Capture the cell that displays the provided text and extract its [X, Y] central coordinate. 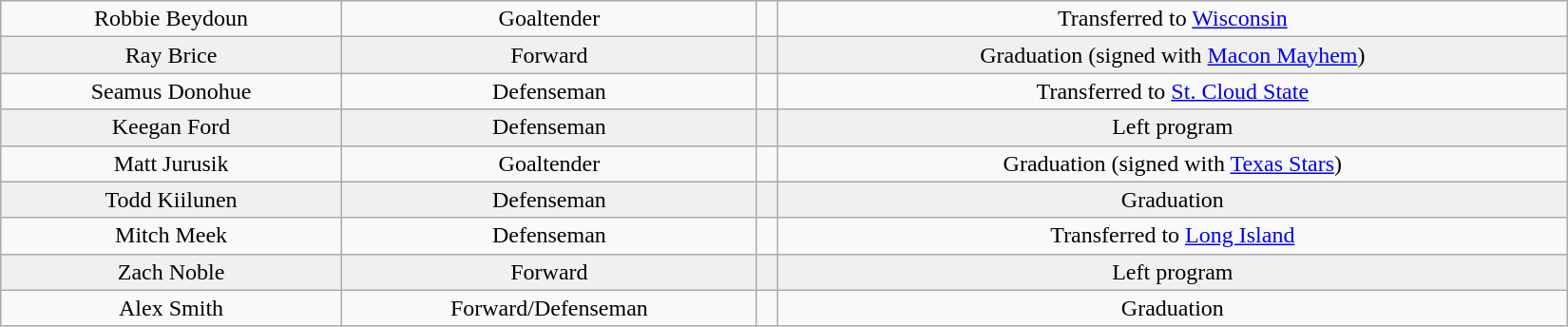
Mitch Meek [171, 236]
Graduation (signed with Texas Stars) [1173, 163]
Keegan Ford [171, 127]
Ray Brice [171, 55]
Zach Noble [171, 272]
Robbie Beydoun [171, 19]
Seamus Donohue [171, 91]
Todd Kiilunen [171, 200]
Transferred to Long Island [1173, 236]
Transferred to Wisconsin [1173, 19]
Forward/Defenseman [549, 308]
Matt Jurusik [171, 163]
Transferred to St. Cloud State [1173, 91]
Graduation (signed with Macon Mayhem) [1173, 55]
Alex Smith [171, 308]
